Return the (x, y) coordinate for the center point of the cell that contains the specified text.  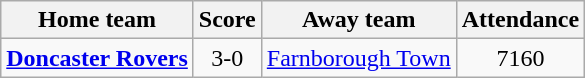
7160 (520, 58)
Attendance (520, 20)
Home team (98, 20)
3-0 (227, 58)
Farnborough Town (358, 58)
Doncaster Rovers (98, 58)
Away team (358, 20)
Score (227, 20)
